Identify which cell holds the provided text, then report its (x, y) central coordinate. 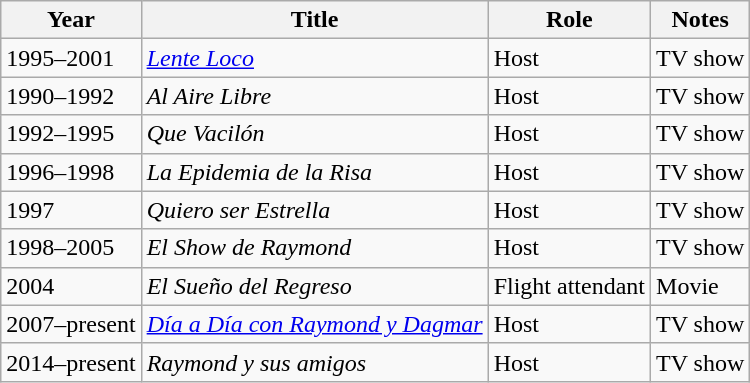
El Sueño del Regreso (314, 286)
Year (71, 20)
1998–2005 (71, 248)
El Show de Raymond (314, 248)
La Epidemia de la Risa (314, 172)
Al Aire Libre (314, 96)
2014–present (71, 362)
Title (314, 20)
Quiero ser Estrella (314, 210)
2007–present (71, 324)
Que Vacilón (314, 134)
1995–2001 (71, 58)
Role (569, 20)
Raymond y sus amigos (314, 362)
1997 (71, 210)
1990–1992 (71, 96)
Día a Día con Raymond y Dagmar (314, 324)
Notes (700, 20)
1992–1995 (71, 134)
Flight attendant (569, 286)
Lente Loco (314, 58)
2004 (71, 286)
Movie (700, 286)
1996–1998 (71, 172)
